Find where the given text appears and provide that cell's center as (X, Y) coordinate. 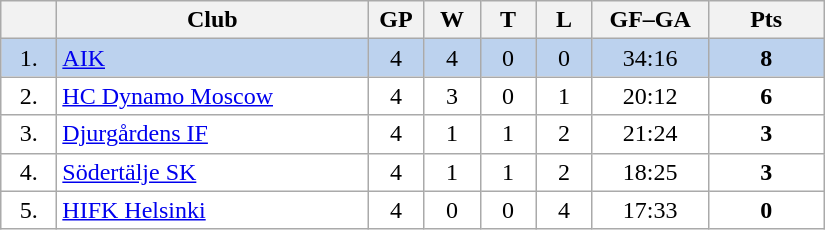
Djurgårdens IF (212, 134)
18:25 (650, 172)
8 (766, 58)
4. (29, 172)
HC Dynamo Moscow (212, 96)
6 (766, 96)
AIK (212, 58)
21:24 (650, 134)
W (452, 20)
34:16 (650, 58)
GF–GA (650, 20)
Södertälje SK (212, 172)
T (508, 20)
2. (29, 96)
L (564, 20)
20:12 (650, 96)
HIFK Helsinki (212, 210)
17:33 (650, 210)
Club (212, 20)
1. (29, 58)
Pts (766, 20)
5. (29, 210)
3. (29, 134)
GP (396, 20)
